Scan for the cell matching the given text and deliver its (X, Y) coordinate at center. 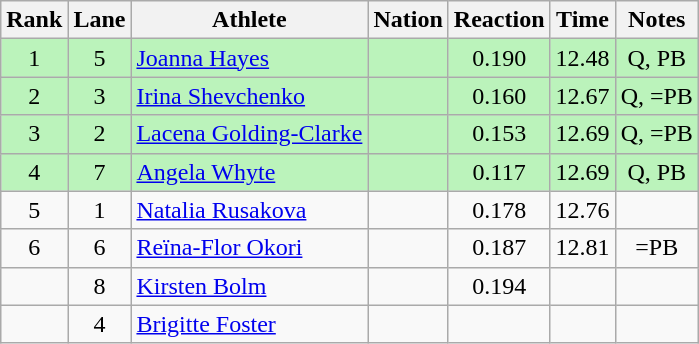
12.48 (582, 58)
0.190 (499, 58)
Time (582, 20)
0.160 (499, 96)
Natalia Rusakova (250, 210)
0.153 (499, 134)
12.76 (582, 210)
0.117 (499, 172)
0.187 (499, 248)
Kirsten Bolm (250, 286)
Lacena Golding-Clarke (250, 134)
Notes (656, 20)
12.67 (582, 96)
Nation (408, 20)
Athlete (250, 20)
Lane (100, 20)
=PB (656, 248)
8 (100, 286)
0.178 (499, 210)
0.194 (499, 286)
Reïna-Flor Okori (250, 248)
7 (100, 172)
Rank (34, 20)
Joanna Hayes (250, 58)
12.81 (582, 248)
Brigitte Foster (250, 324)
Irina Shevchenko (250, 96)
Angela Whyte (250, 172)
Reaction (499, 20)
